For the text-containing cell, return its midpoint in (X, Y) coordinate format. 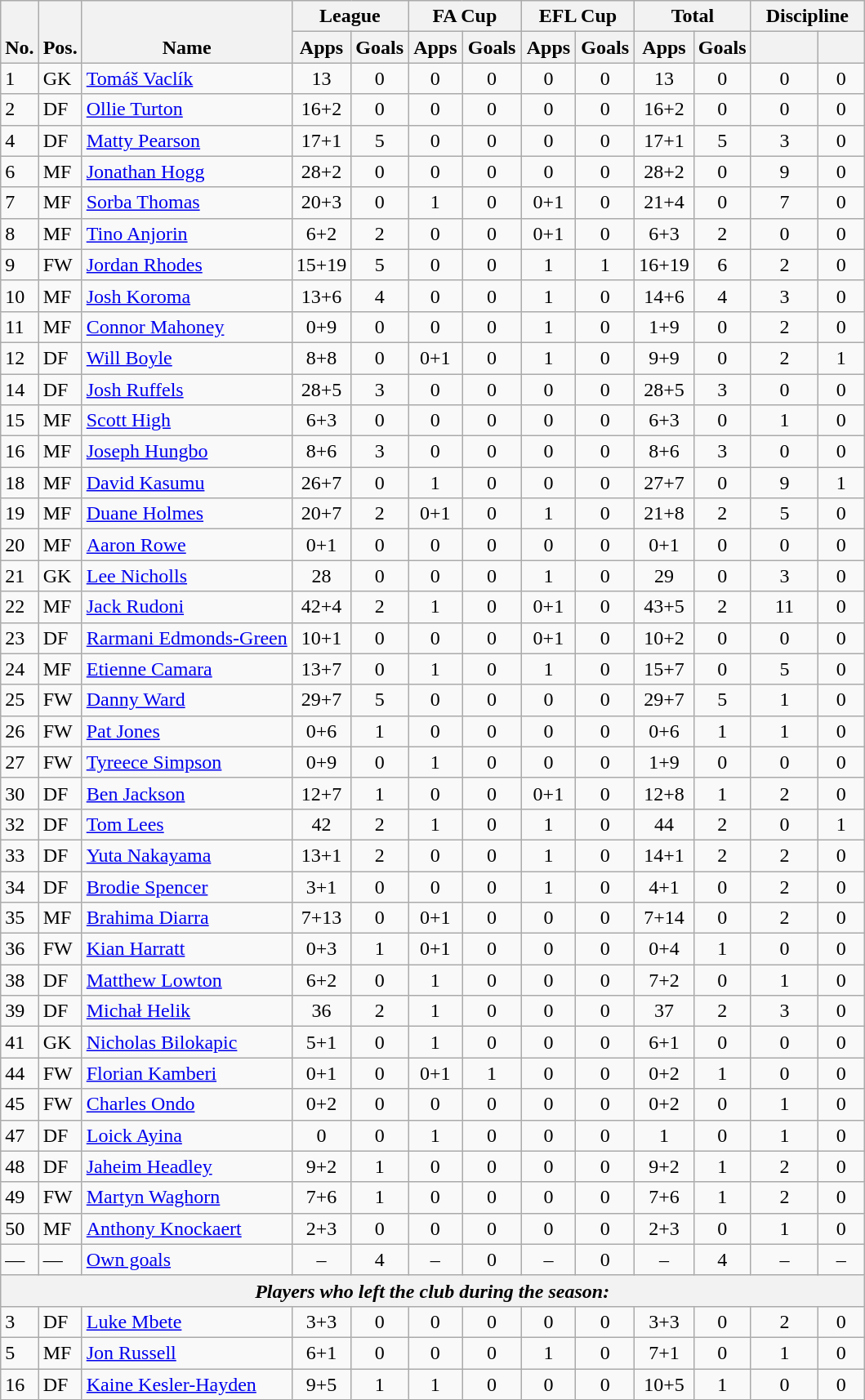
10+2 (665, 638)
14+6 (665, 296)
Luke Mbete (186, 1322)
Josh Koroma (186, 296)
Jonathan Hogg (186, 172)
16+19 (665, 265)
5+1 (322, 1042)
Jordan Rhodes (186, 265)
8 (20, 234)
42 (322, 824)
18 (20, 483)
8+8 (322, 358)
Jaheim Headley (186, 1166)
Kian Harratt (186, 949)
42+4 (322, 607)
20+7 (322, 514)
26+7 (322, 483)
19 (20, 514)
0+4 (665, 949)
Lee Nicholls (186, 576)
Will Boyle (186, 358)
28 (322, 576)
Duane Holmes (186, 514)
Brahima Diarra (186, 918)
49 (20, 1197)
39 (20, 1011)
13+6 (322, 296)
Florian Kamberi (186, 1073)
Ollie Turton (186, 109)
Aaron Rowe (186, 545)
50 (20, 1228)
Pat Jones (186, 731)
22 (20, 607)
13+1 (322, 855)
David Kasumu (186, 483)
7+14 (665, 918)
24 (20, 669)
Nicholas Bilokapic (186, 1042)
34 (20, 886)
20+3 (322, 203)
Matthew Lowton (186, 980)
Pos. (60, 32)
Anthony Knockaert (186, 1228)
10+5 (665, 1384)
Discipline (807, 16)
14+1 (665, 855)
10+1 (322, 638)
Tom Lees (186, 824)
13+7 (322, 669)
10 (20, 296)
Scott High (186, 421)
Connor Mahoney (186, 327)
Michał Helik (186, 1011)
FA Cup (466, 16)
Joseph Hungbo (186, 452)
Rarmani Edmonds-Green (186, 638)
38 (20, 980)
Total (693, 16)
15+7 (665, 669)
32 (20, 824)
Jack Rudoni (186, 607)
35 (20, 918)
Tino Anjorin (186, 234)
Josh Ruffels (186, 390)
Loick Ayina (186, 1135)
Charles Ondo (186, 1104)
15 (20, 421)
47 (20, 1135)
21+4 (665, 203)
Martyn Waghorn (186, 1197)
9+9 (665, 358)
29 (665, 576)
48 (20, 1166)
23 (20, 638)
33 (20, 855)
Yuta Nakayama (186, 855)
Brodie Spencer (186, 886)
15+19 (322, 265)
No. (20, 32)
43+5 (665, 607)
14 (20, 390)
3+1 (322, 886)
27+7 (665, 483)
26 (20, 731)
7+1 (665, 1353)
7+13 (322, 918)
Jon Russell (186, 1353)
12 (20, 358)
21 (20, 576)
Etienne Camara (186, 669)
12+7 (322, 793)
27 (20, 762)
45 (20, 1104)
Own goals (186, 1260)
41 (20, 1042)
League (350, 16)
4+1 (665, 886)
Kaine Kesler-Hayden (186, 1384)
30 (20, 793)
Matty Pearson (186, 140)
21+8 (665, 514)
Name (186, 32)
EFL Cup (578, 16)
Players who left the club during the season: (433, 1291)
9+5 (322, 1384)
Danny Ward (186, 700)
25 (20, 700)
0+3 (322, 949)
Ben Jackson (186, 793)
37 (665, 1011)
Tomáš Vaclík (186, 78)
Sorba Thomas (186, 203)
7+2 (665, 980)
Tyreece Simpson (186, 762)
20 (20, 545)
12+8 (665, 793)
